From the cell containing the given text, extract its center point as (X, Y) coordinate. 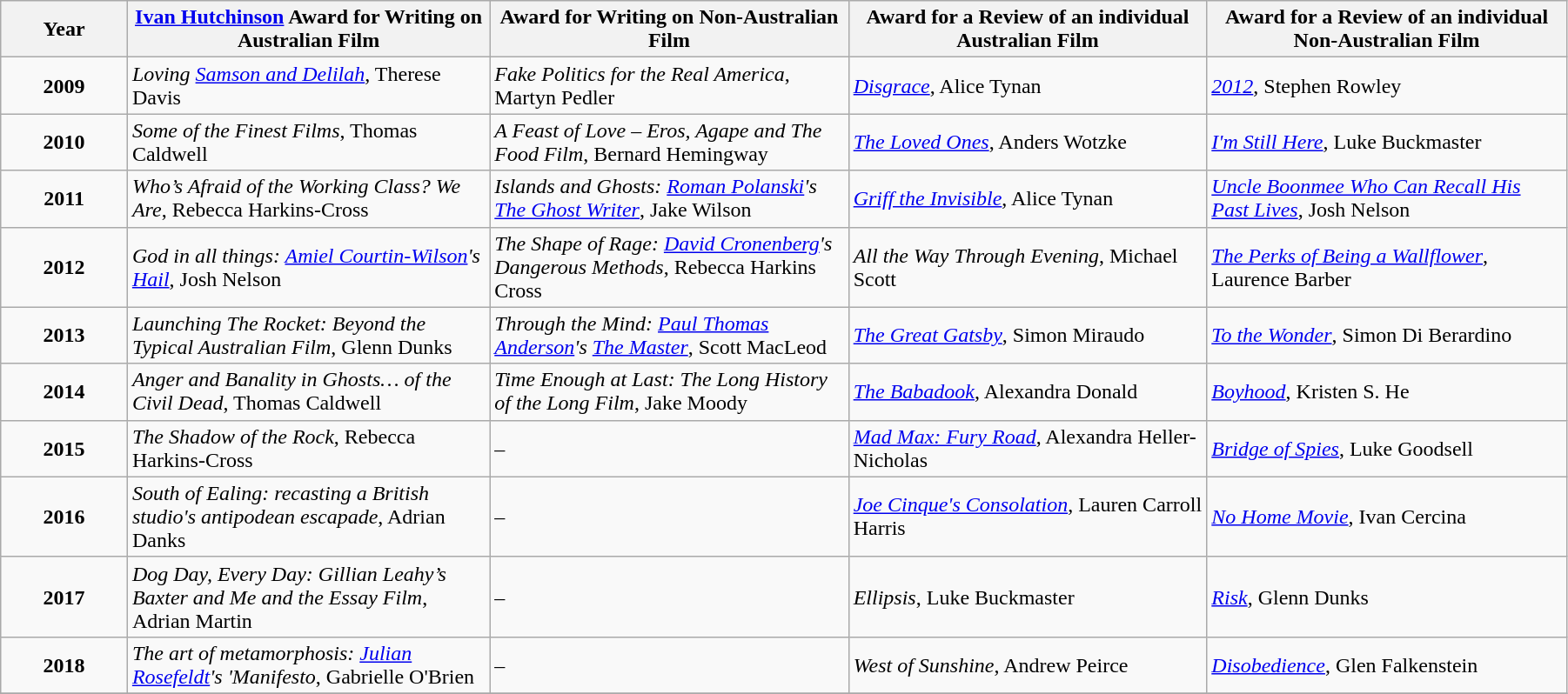
Ellipsis, Luke Buckmaster (1028, 597)
Disobedience, Glen Falkenstein (1387, 664)
2018 (64, 664)
No Home Movie, Ivan Cercina (1387, 517)
The Perks of Being a Wallflower, Laurence Barber (1387, 267)
Mad Max: Fury Road, Alexandra Heller-Nicholas (1028, 449)
Dog Day, Every Day: Gillian Leahy’s Baxter and Me and the Essay Film, Adrian Martin (308, 597)
Through the Mind: Paul Thomas Anderson's The Master, Scott MacLeod (669, 336)
2017 (64, 597)
The Loved Ones, Anders Wotzke (1028, 143)
Ivan Hutchinson Award for Writing on Australian Film (308, 30)
Boyhood, Kristen S. He (1387, 391)
A Feast of Love – Eros, Agape and The Food Film, Bernard Hemingway (669, 143)
To the Wonder, Simon Di Berardino (1387, 336)
Some of the Finest Films, Thomas Caldwell (308, 143)
Award for a Review of an individual Australian Film (1028, 30)
The Shape of Rage: David Cronenberg's Dangerous Methods, Rebecca Harkins Cross (669, 267)
Who’s Afraid of the Working Class? We Are, Rebecca Harkins-Cross (308, 198)
2012 (64, 267)
2012, Stephen Rowley (1387, 85)
2009 (64, 85)
Fake Politics for the Real America, Martyn Pedler (669, 85)
I'm Still Here, Luke Buckmaster (1387, 143)
Disgrace, Alice Tynan (1028, 85)
2013 (64, 336)
The art of metamorphosis: Julian Rosefeldt's 'Manifesto, Gabrielle O'Brien (308, 664)
Griff the Invisible, Alice Tynan (1028, 198)
All the Way Through Evening, Michael Scott (1028, 267)
The Babadook, Alexandra Donald (1028, 391)
Joe Cinque's Consolation, Lauren Carroll Harris (1028, 517)
The Great Gatsby, Simon Miraudo (1028, 336)
West of Sunshine, Andrew Peirce (1028, 664)
Uncle Boonmee Who Can Recall His Past Lives, Josh Nelson (1387, 198)
2010 (64, 143)
2015 (64, 449)
Bridge of Spies, Luke Goodsell (1387, 449)
The Shadow of the Rock, Rebecca Harkins-Cross (308, 449)
Time Enough at Last: The Long History of the Long Film, Jake Moody (669, 391)
2011 (64, 198)
Anger and Banality in Ghosts… of the Civil Dead, Thomas Caldwell (308, 391)
Islands and Ghosts: Roman Polanski's The Ghost Writer, Jake Wilson (669, 198)
Risk, Glenn Dunks (1387, 597)
South of Ealing: recasting a British studio's antipodean escapade, Adrian Danks (308, 517)
Launching The Rocket: Beyond the Typical Australian Film, Glenn Dunks (308, 336)
God in all things: Amiel Courtin-Wilson's Hail, Josh Nelson (308, 267)
Award for Writing on Non-Australian Film (669, 30)
Award for a Review of an individual Non-Australian Film (1387, 30)
Loving Samson and Delilah, Therese Davis (308, 85)
2014 (64, 391)
Year (64, 30)
2016 (64, 517)
